From the cell containing the given text, extract its center point as [X, Y] coordinate. 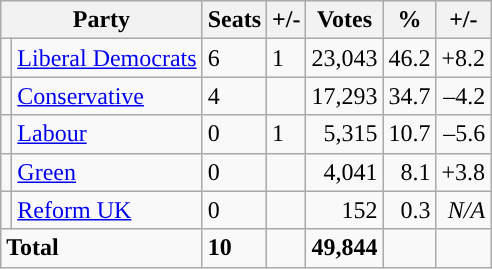
6 [234, 58]
152 [344, 210]
Reform UK [107, 210]
Total [102, 248]
10.7 [410, 134]
Green [107, 172]
4,041 [344, 172]
10 [234, 248]
46.2 [410, 58]
8.1 [410, 172]
+3.8 [464, 172]
Party [102, 20]
Liberal Democrats [107, 58]
Conservative [107, 96]
% [410, 20]
0.3 [410, 210]
+8.2 [464, 58]
Votes [344, 20]
5,315 [344, 134]
34.7 [410, 96]
23,043 [344, 58]
Labour [107, 134]
4 [234, 96]
–4.2 [464, 96]
49,844 [344, 248]
Seats [234, 20]
–5.6 [464, 134]
17,293 [344, 96]
N/A [464, 210]
